Identify which cell holds the provided text, then report its (x, y) central coordinate. 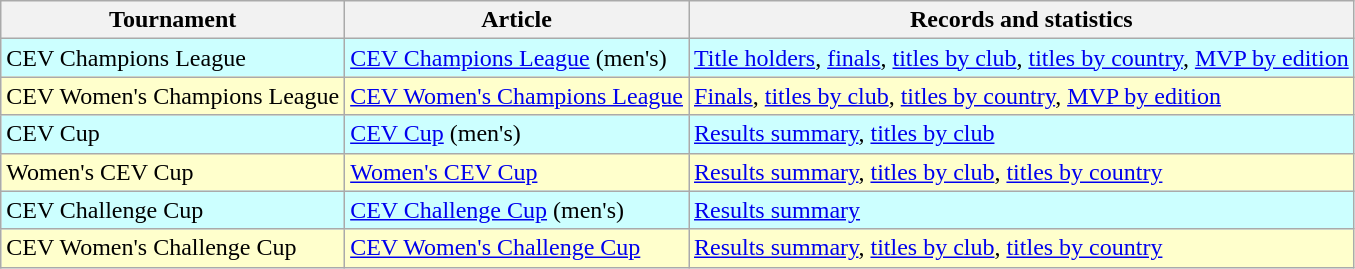
CEV Cup (173, 134)
Results summary, titles by club (1021, 134)
Records and statistics (1021, 20)
Results summary (1021, 210)
Title holders, finals, titles by club, titles by country, MVP by edition (1021, 58)
CEV Champions League (173, 58)
CEV Challenge Cup (173, 210)
CEV Champions League (men's) (517, 58)
Article (517, 20)
CEV Cup (men's) (517, 134)
CEV Challenge Cup (men's) (517, 210)
Finals, titles by club, titles by country, MVP by edition (1021, 96)
Tournament (173, 20)
